Output the [X, Y] coordinate of the center of the cell containing the given text.  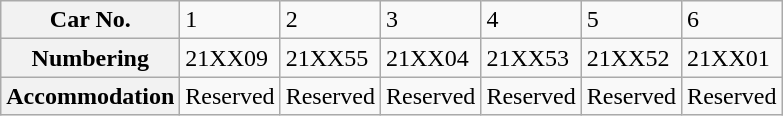
Car No. [90, 20]
3 [431, 20]
6 [732, 20]
21XX53 [531, 58]
4 [531, 20]
21XX01 [732, 58]
Numbering [90, 58]
21XX04 [431, 58]
1 [230, 20]
21XX09 [230, 58]
21XX52 [631, 58]
2 [330, 20]
Accommodation [90, 96]
5 [631, 20]
21XX55 [330, 58]
